Locate the cell with the specified text and output its [x, y] center coordinate. 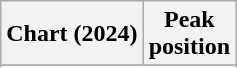
Peakposition [189, 34]
Chart (2024) [72, 34]
